Return the (x, y) coordinate for the center point of the cell that contains the specified text.  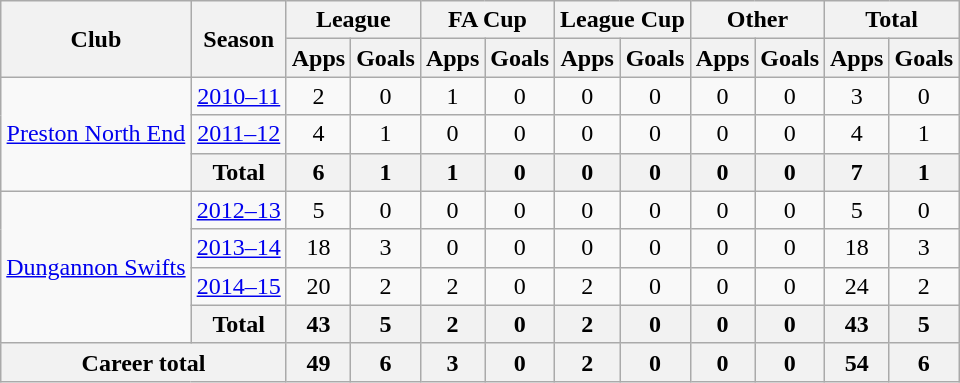
2011–12 (238, 134)
Career total (144, 362)
2012–13 (238, 210)
7 (857, 172)
FA Cup (487, 20)
League Cup (623, 20)
Dungannon Swifts (96, 267)
Other (757, 20)
54 (857, 362)
League (353, 20)
2014–15 (238, 286)
Club (96, 39)
2013–14 (238, 248)
24 (857, 286)
Season (238, 39)
2010–11 (238, 96)
49 (318, 362)
20 (318, 286)
Preston North End (96, 134)
